Extract the [X, Y] coordinate from the center of the cell holding the provided text.  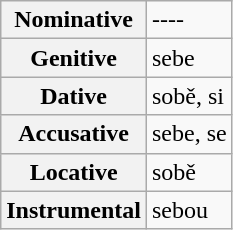
Nominative [74, 20]
Genitive [74, 58]
sobě, si [189, 96]
Accusative [74, 134]
sebe [189, 58]
Instrumental [74, 210]
Dative [74, 96]
sobě [189, 172]
---- [189, 20]
sebe, se [189, 134]
sebou [189, 210]
Locative [74, 172]
